Determine the [X, Y] coordinate at the center of the cell enclosing the given text.  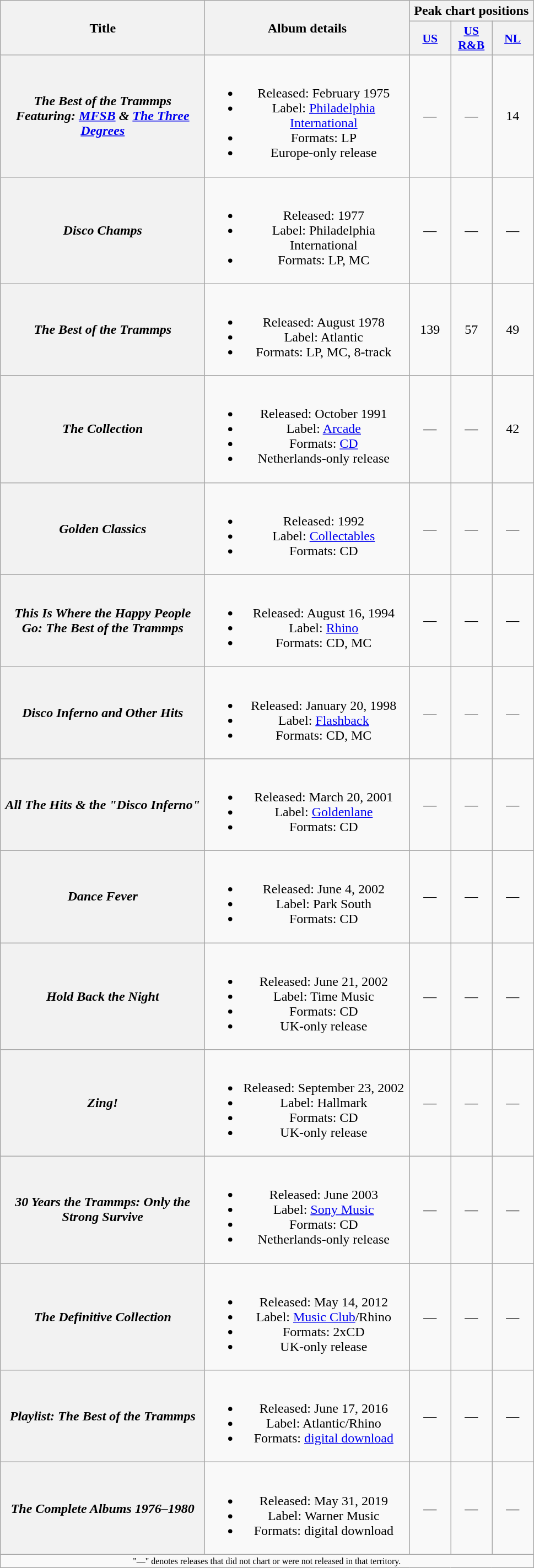
Released: 1977Label: Philadelphia InternationalFormats: LP, MC [308, 230]
All The Hits & the "Disco Inferno" [103, 804]
"—" denotes releases that did not chart or were not released in that territory. [267, 1561]
Album details [308, 28]
49 [513, 329]
Released: May 14, 2012Label: Music Club/RhinoFormats: 2xCDUK-only release [308, 1317]
NL [513, 39]
42 [513, 429]
Released: October 1991Label: ArcadeFormats: CDNetherlands-only release [308, 429]
This Is Where the Happy People Go: The Best of the Trammps [103, 620]
Released: August 16, 1994Label: RhinoFormats: CD, MC [308, 620]
57 [472, 329]
Released: August 1978Label: AtlanticFormats: LP, MC, 8-track [308, 329]
30 Years the Trammps: Only the Strong Survive [103, 1210]
Disco Inferno and Other Hits [103, 713]
Released: May 31, 2019Label: Warner MusicFormats: digital download [308, 1508]
Released: 1992Label: CollectablesFormats: CD [308, 529]
The Collection [103, 429]
The Best of the Trammps Featuring: MFSB & The Three Degrees [103, 116]
Golden Classics [103, 529]
Released: June 21, 2002Label: Time MusicFormats: CDUK-only release [308, 996]
Playlist: The Best of the Trammps [103, 1417]
Released: March 20, 2001Label: GoldenlaneFormats: CD [308, 804]
Disco Champs [103, 230]
Released: January 20, 1998Label: FlashbackFormats: CD, MC [308, 713]
US R&B [472, 39]
Released: June 4, 2002Label: Park SouthFormats: CD [308, 897]
Released: September 23, 2002Label: HallmarkFormats: CDUK-only release [308, 1103]
Title [103, 28]
US [430, 39]
Hold Back the Night [103, 996]
Dance Fever [103, 897]
The Definitive Collection [103, 1317]
Released: June 17, 2016Label: Atlantic/RhinoFormats: digital download [308, 1417]
14 [513, 116]
Released: February 1975Label: Philadelphia InternationalFormats: LPEurope-only release [308, 116]
The Complete Albums 1976–1980 [103, 1508]
139 [430, 329]
The Best of the Trammps [103, 329]
Released: June 2003Label: Sony MusicFormats: CDNetherlands-only release [308, 1210]
Zing! [103, 1103]
Peak chart positions [472, 11]
